Find where the given text appears and provide that cell's center as [X, Y] coordinate. 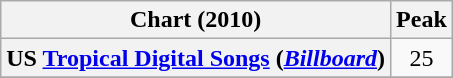
25 [422, 58]
Chart (2010) [196, 20]
US Tropical Digital Songs (Billboard) [196, 58]
Peak [422, 20]
